From the cell containing the given text, extract its center point as [X, Y] coordinate. 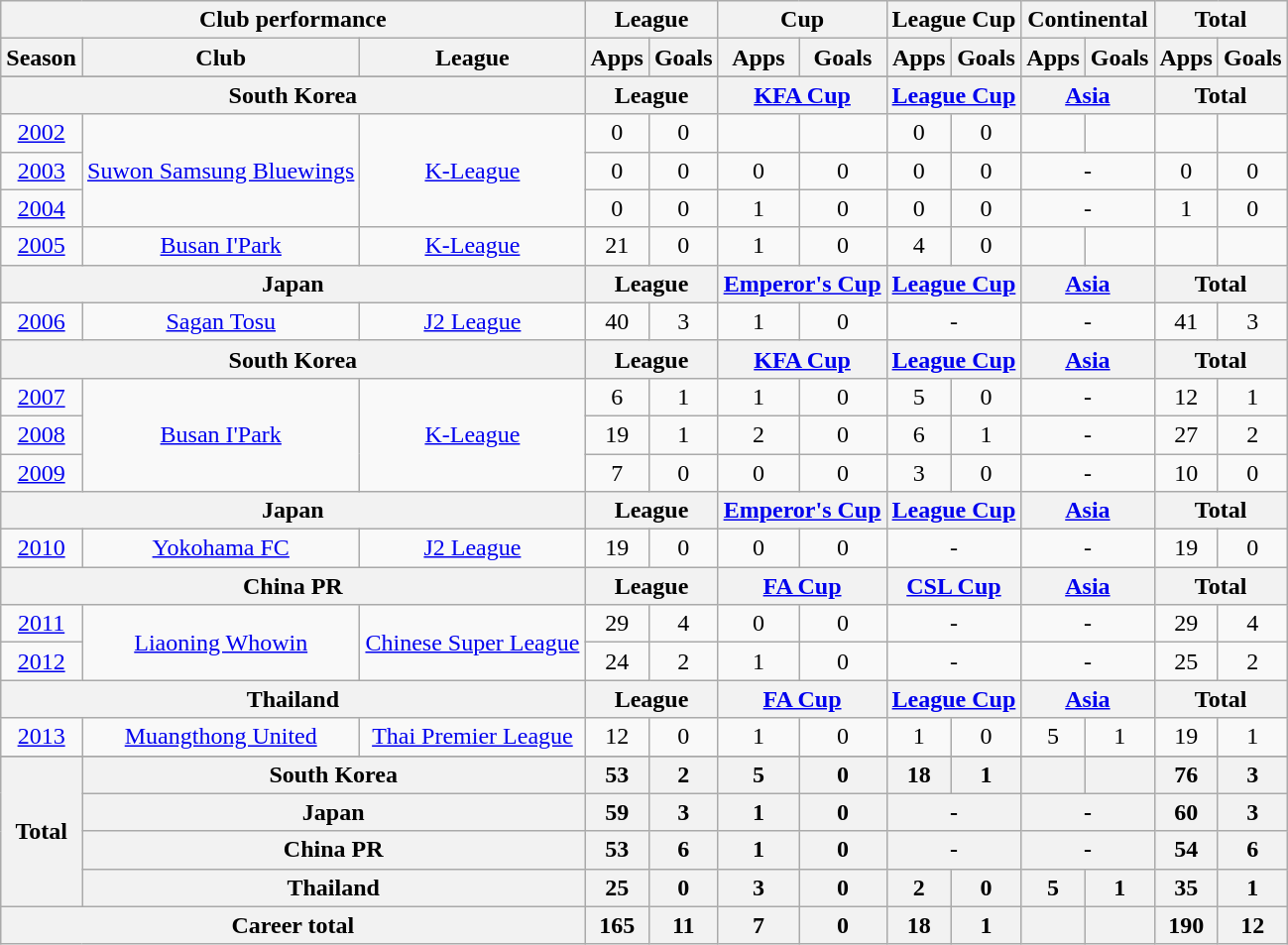
2010 [42, 548]
Club [220, 58]
10 [1186, 473]
27 [1186, 434]
2004 [42, 208]
41 [1186, 321]
2006 [42, 321]
35 [1186, 887]
11 [683, 925]
2013 [42, 737]
Yokohama FC [220, 548]
Cup [802, 20]
Career total [293, 925]
190 [1186, 925]
24 [617, 661]
2007 [42, 397]
Season [42, 58]
2002 [42, 133]
60 [1186, 812]
Suwon Samsung Bluewings [220, 171]
2008 [42, 434]
Continental [1088, 20]
2009 [42, 473]
CSL Cup [954, 586]
21 [617, 246]
76 [1186, 774]
Liaoning Whowin [220, 643]
2012 [42, 661]
2005 [42, 246]
Muangthong United [220, 737]
165 [617, 925]
Club performance [293, 20]
59 [617, 812]
Sagan Tosu [220, 321]
Thai Premier League [472, 737]
40 [617, 321]
2011 [42, 624]
Chinese Super League [472, 643]
2003 [42, 171]
54 [1186, 850]
